Output the (x, y) coordinate of the center of the cell containing the given text.  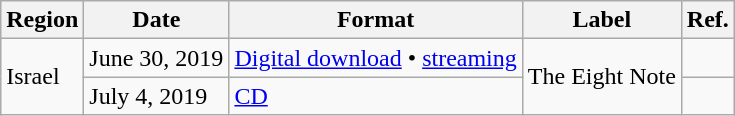
Label (602, 20)
Format (376, 20)
July 4, 2019 (156, 96)
Ref. (708, 20)
Date (156, 20)
Digital download • streaming (376, 58)
June 30, 2019 (156, 58)
CD (376, 96)
Israel (42, 77)
The Eight Note (602, 77)
Region (42, 20)
